Locate the cell with the specified text and output its [x, y] center coordinate. 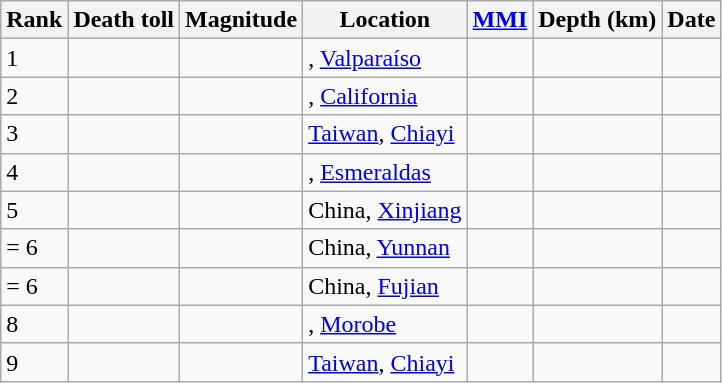
Depth (km) [598, 20]
1 [34, 58]
MMI [500, 20]
4 [34, 172]
5 [34, 210]
Magnitude [242, 20]
9 [34, 362]
, Esmeraldas [385, 172]
, Valparaíso [385, 58]
China, Fujian [385, 286]
Rank [34, 20]
China, Yunnan [385, 248]
Death toll [124, 20]
3 [34, 134]
8 [34, 324]
2 [34, 96]
, Morobe [385, 324]
Location [385, 20]
Date [692, 20]
, California [385, 96]
China, Xinjiang [385, 210]
